Find where the given text appears and provide that cell's center as (x, y) coordinate. 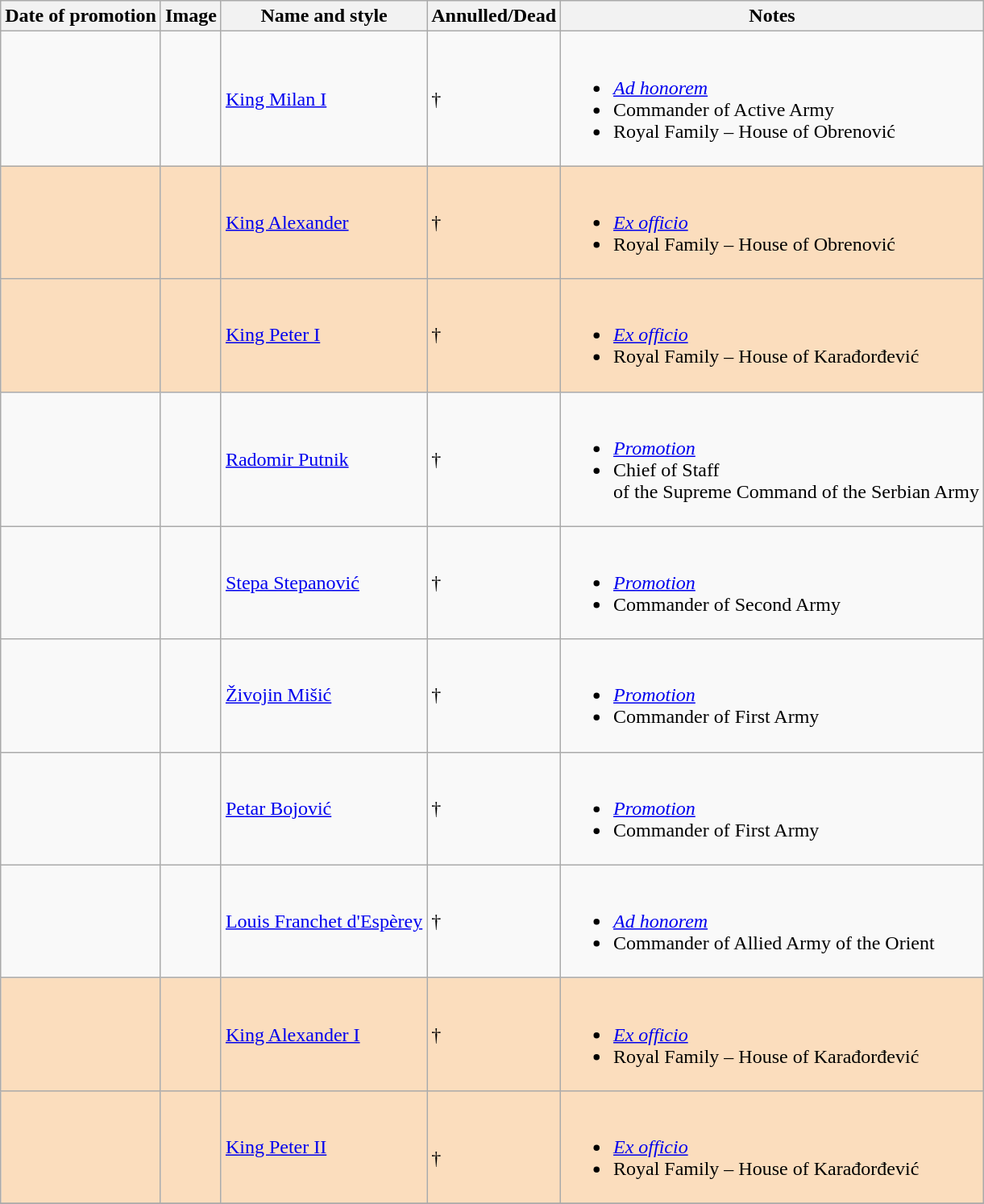
Image (190, 16)
Name and style (324, 16)
Radomir Putnik (324, 459)
King Alexander (324, 222)
Ex officioRoyal Family – House of Obrenović (772, 222)
Živojin Mišić (324, 695)
King Milan I (324, 98)
Annulled/Dead (494, 16)
PromotionChief of Staff of the Supreme Command of the Serbian Army (772, 459)
King Peter I (324, 335)
Stepa Stepanović (324, 583)
Louis Franchet d'Espèrey (324, 921)
PromotionCommander of Second Army (772, 583)
King Peter II (324, 1147)
Ad honoremCommander of Allied Army of the Orient (772, 921)
King Alexander I (324, 1034)
Date of promotion (81, 16)
Ad honoremCommander of Active ArmyRoyal Family – House of Obrenović (772, 98)
Notes (772, 16)
Petar Bojović (324, 808)
